Identify which cell holds the provided text, then report its (X, Y) central coordinate. 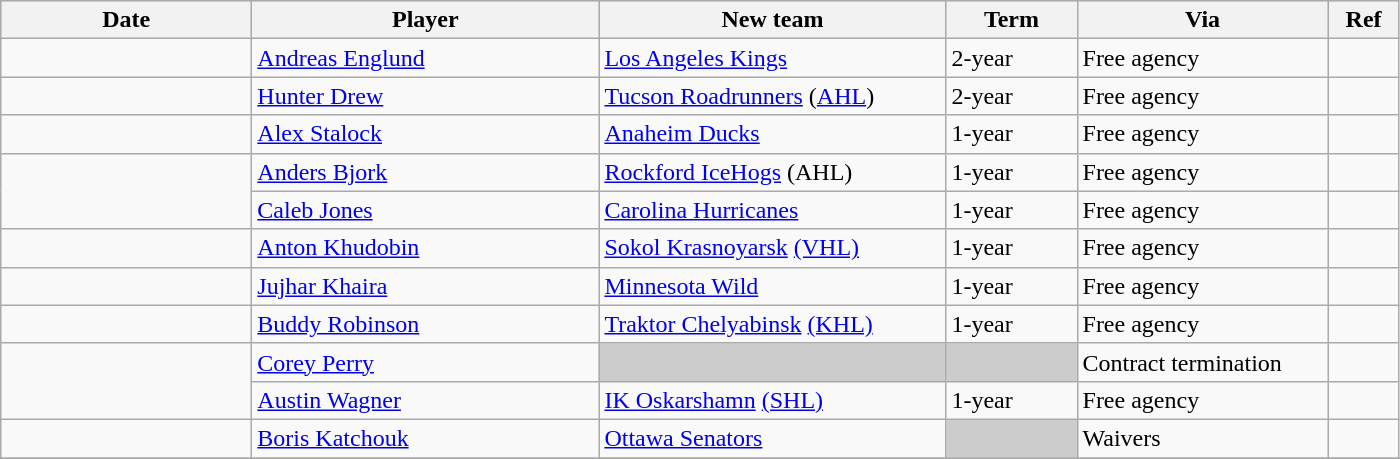
Date (126, 20)
Via (1202, 20)
Player (426, 20)
Andreas Englund (426, 58)
Los Angeles Kings (772, 58)
Corey Perry (426, 362)
Alex Stalock (426, 134)
Carolina Hurricanes (772, 210)
Jujhar Khaira (426, 286)
Ref (1364, 20)
Term (1012, 20)
Traktor Chelyabinsk (KHL) (772, 324)
Hunter Drew (426, 96)
Ottawa Senators (772, 438)
Sokol Krasnoyarsk (VHL) (772, 248)
Waivers (1202, 438)
Anaheim Ducks (772, 134)
Anders Bjork (426, 172)
Boris Katchouk (426, 438)
Contract termination (1202, 362)
Tucson Roadrunners (AHL) (772, 96)
New team (772, 20)
Caleb Jones (426, 210)
Rockford IceHogs (AHL) (772, 172)
Austin Wagner (426, 400)
Buddy Robinson (426, 324)
IK Oskarshamn (SHL) (772, 400)
Anton Khudobin (426, 248)
Minnesota Wild (772, 286)
